Find where the given text appears and provide that cell's center as (X, Y) coordinate. 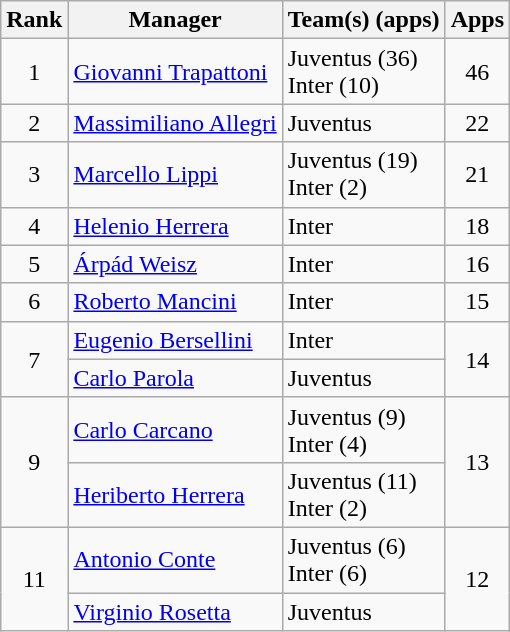
Juventus (36)Inter (10) (364, 72)
Virginio Rosetta (175, 611)
6 (34, 302)
Roberto Mancini (175, 302)
Juventus (11)Inter (2) (364, 494)
15 (477, 302)
2 (34, 123)
16 (477, 264)
Juventus (19)Inter (2) (364, 174)
3 (34, 174)
Heriberto Herrera (175, 494)
Rank (34, 20)
9 (34, 462)
11 (34, 578)
Massimiliano Allegri (175, 123)
21 (477, 174)
Carlo Parola (175, 378)
1 (34, 72)
Apps (477, 20)
Juventus (9)Inter (4) (364, 430)
Eugenio Bersellini (175, 340)
14 (477, 359)
Juventus (6)Inter (6) (364, 560)
Team(s) (apps) (364, 20)
5 (34, 264)
7 (34, 359)
13 (477, 462)
Marcello Lippi (175, 174)
Manager (175, 20)
Árpád Weisz (175, 264)
Giovanni Trapattoni (175, 72)
22 (477, 123)
46 (477, 72)
Carlo Carcano (175, 430)
Helenio Herrera (175, 226)
4 (34, 226)
12 (477, 578)
18 (477, 226)
Antonio Conte (175, 560)
